Search for the cell housing the specified text and yield its [x, y] center coordinate. 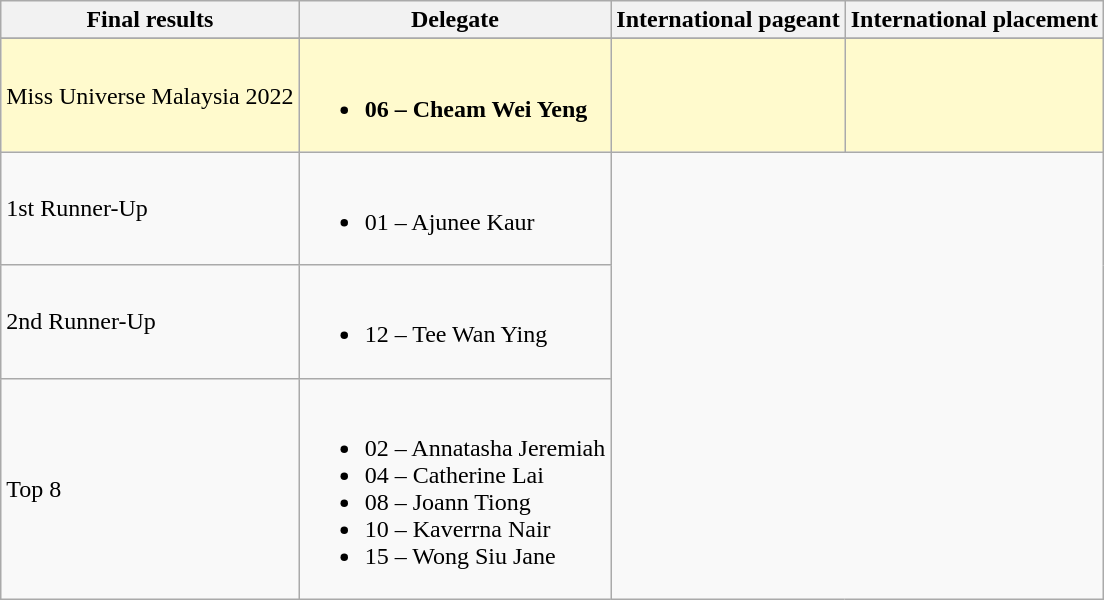
Final results [150, 20]
2nd Runner-Up [150, 322]
02 – Annatasha Jeremiah04 – Catherine Lai08 – Joann Tiong10 – Kaverrna Nair15 – Wong Siu Jane [455, 488]
06 – Cheam Wei Yeng [455, 96]
International pageant [728, 20]
1st Runner-Up [150, 208]
Miss Universe Malaysia 2022 [150, 96]
Top 8 [150, 488]
International placement [974, 20]
Delegate [455, 20]
12 – Tee Wan Ying [455, 322]
01 – Ajunee Kaur [455, 208]
